Return the (x, y) coordinate for the center point of the cell that contains the specified text.  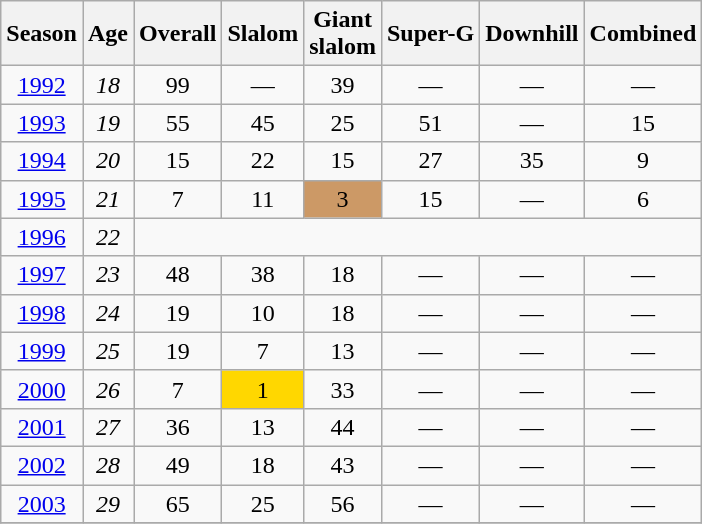
1 (263, 389)
45 (263, 123)
1995 (42, 199)
56 (343, 503)
51 (430, 123)
9 (643, 161)
38 (263, 275)
Slalom (263, 34)
Super-G (430, 34)
35 (532, 161)
20 (108, 161)
55 (178, 123)
Downhill (532, 34)
1996 (42, 237)
10 (263, 313)
2001 (42, 427)
43 (343, 465)
1997 (42, 275)
26 (108, 389)
2003 (42, 503)
6 (643, 199)
1992 (42, 85)
2002 (42, 465)
Age (108, 34)
24 (108, 313)
Combined (643, 34)
39 (343, 85)
48 (178, 275)
29 (108, 503)
Overall (178, 34)
2000 (42, 389)
Giantslalom (343, 34)
Season (42, 34)
1994 (42, 161)
1998 (42, 313)
49 (178, 465)
28 (108, 465)
33 (343, 389)
36 (178, 427)
44 (343, 427)
23 (108, 275)
65 (178, 503)
11 (263, 199)
21 (108, 199)
1999 (42, 351)
99 (178, 85)
1993 (42, 123)
3 (343, 199)
